Scan for the cell matching the given text and deliver its [x, y] coordinate at center. 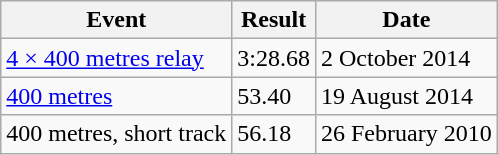
400 metres, short track [116, 134]
26 February 2010 [406, 134]
56.18 [274, 134]
3:28.68 [274, 58]
2 October 2014 [406, 58]
4 × 400 metres relay [116, 58]
19 August 2014 [406, 96]
400 metres [116, 96]
Result [274, 20]
Date [406, 20]
Event [116, 20]
53.40 [274, 96]
